Determine the [x, y] coordinate at the center of the cell enclosing the given text.  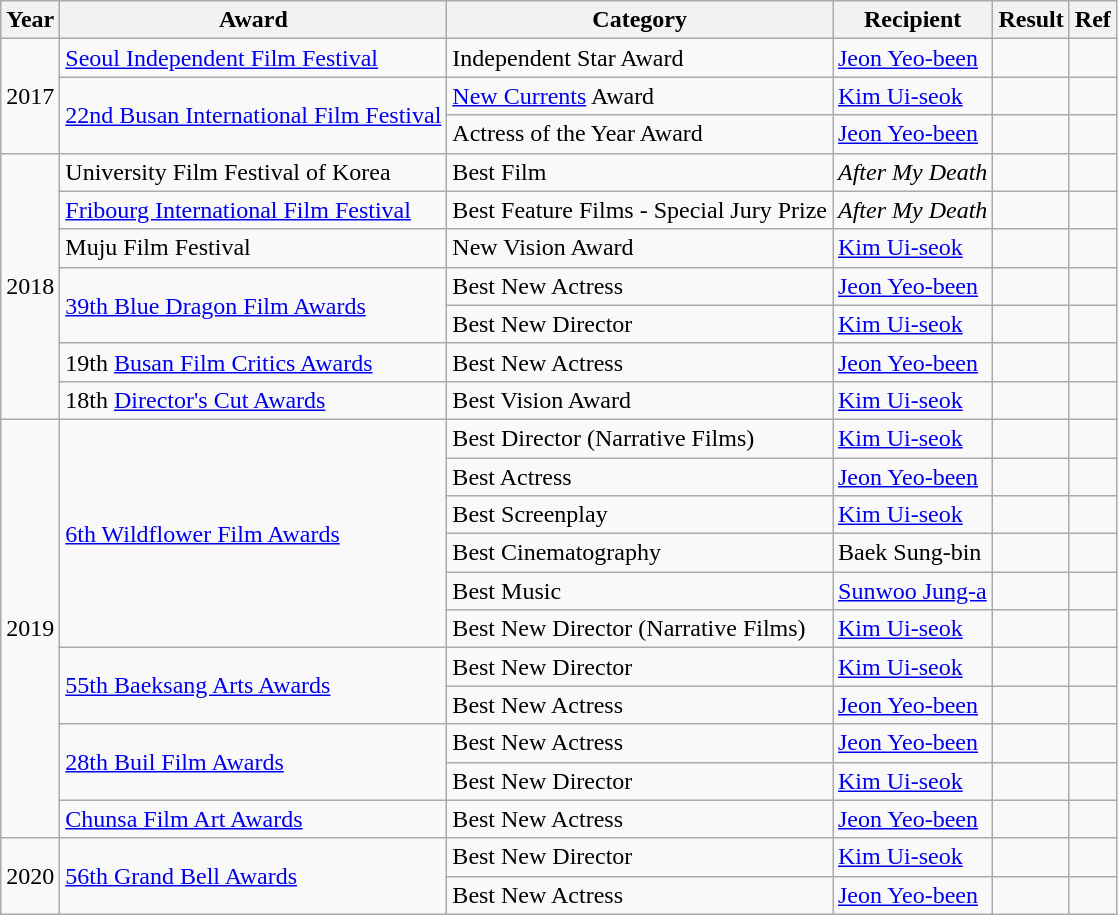
Award [254, 20]
Category [640, 20]
28th Buil Film Awards [254, 762]
Actress of the Year Award [640, 134]
Best Cinematography [640, 553]
Best Director (Narrative Films) [640, 438]
Year [30, 20]
New Vision Award [640, 248]
Muju Film Festival [254, 248]
Chunsa Film Art Awards [254, 819]
Sunwoo Jung-a [912, 591]
2017 [30, 96]
New Currents Award [640, 96]
2020 [30, 876]
56th Grand Bell Awards [254, 876]
Best Film [640, 172]
Best Screenplay [640, 515]
Recipient [912, 20]
Seoul Independent Film Festival [254, 58]
2019 [30, 628]
39th Blue Dragon Film Awards [254, 305]
2018 [30, 286]
Best Vision Award [640, 400]
6th Wildflower Film Awards [254, 533]
Best Actress [640, 477]
Best Feature Films - Special Jury Prize [640, 210]
Best New Director (Narrative Films) [640, 629]
Best Music [640, 591]
Baek Sung-bin [912, 553]
Fribourg International Film Festival [254, 210]
18th Director's Cut Awards [254, 400]
19th Busan Film Critics Awards [254, 362]
55th Baeksang Arts Awards [254, 686]
University Film Festival of Korea [254, 172]
Independent Star Award [640, 58]
Ref [1092, 20]
Result [1031, 20]
22nd Busan International Film Festival [254, 115]
